Pinpoint the cell where the given text exists, returning its [X, Y] midpoint coordinate. 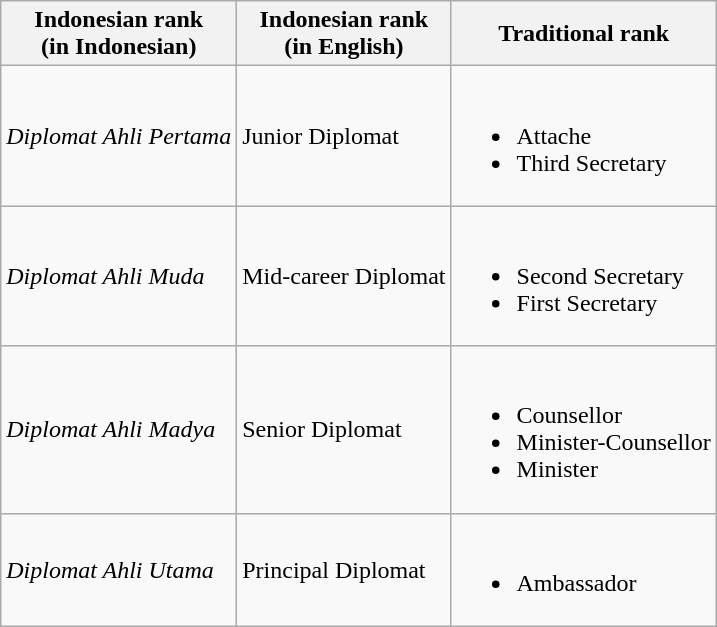
Indonesian rank(in English) [344, 34]
Indonesian rank(in Indonesian) [119, 34]
Junior Diplomat [344, 136]
Diplomat Ahli Madya [119, 430]
Senior Diplomat [344, 430]
Diplomat Ahli Pertama [119, 136]
Ambassador [584, 570]
Principal Diplomat [344, 570]
Diplomat Ahli Muda [119, 276]
Mid-career Diplomat [344, 276]
Diplomat Ahli Utama [119, 570]
Traditional rank [584, 34]
CounsellorMinister-CounsellorMinister [584, 430]
AttacheThird Secretary [584, 136]
Second SecretaryFirst Secretary [584, 276]
